Capture the cell that displays the provided text and extract its [x, y] central coordinate. 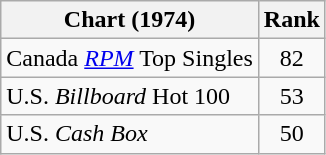
53 [292, 96]
U.S. Billboard Hot 100 [130, 96]
Rank [292, 20]
Chart (1974) [130, 20]
82 [292, 58]
U.S. Cash Box [130, 134]
Canada RPM Top Singles [130, 58]
50 [292, 134]
